Locate the cell with the specified text and output its [x, y] center coordinate. 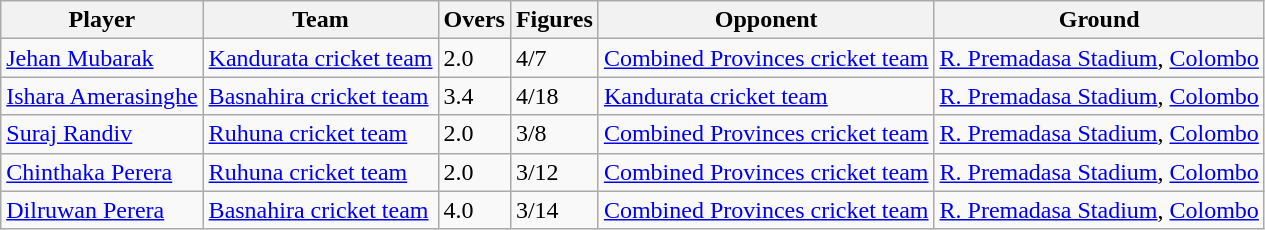
4/18 [554, 96]
Team [320, 20]
4.0 [474, 210]
Ground [1099, 20]
Dilruwan Perera [102, 210]
4/7 [554, 58]
Player [102, 20]
3/8 [554, 134]
Figures [554, 20]
Suraj Randiv [102, 134]
3.4 [474, 96]
Jehan Mubarak [102, 58]
Opponent [766, 20]
3/14 [554, 210]
Chinthaka Perera [102, 172]
3/12 [554, 172]
Overs [474, 20]
Ishara Amerasinghe [102, 96]
